Provide the [X, Y] coordinate of the cell's center where the given text is located.  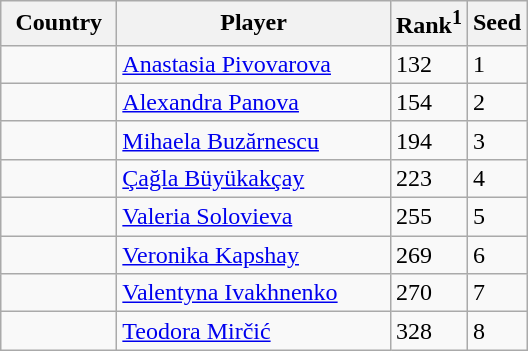
7 [496, 293]
Seed [496, 24]
194 [428, 140]
Valeria Solovieva [254, 217]
328 [428, 331]
3 [496, 140]
8 [496, 331]
154 [428, 102]
5 [496, 217]
4 [496, 178]
2 [496, 102]
132 [428, 64]
Veronika Kapshay [254, 255]
223 [428, 178]
Player [254, 24]
Rank1 [428, 24]
Mihaela Buzărnescu [254, 140]
1 [496, 64]
269 [428, 255]
Teodora Mirčić [254, 331]
270 [428, 293]
Çağla Büyükakçay [254, 178]
6 [496, 255]
Anastasia Pivovarova [254, 64]
Country [59, 24]
255 [428, 217]
Alexandra Panova [254, 102]
Valentyna Ivakhnenko [254, 293]
